Scan for the cell matching the given text and deliver its (X, Y) coordinate at center. 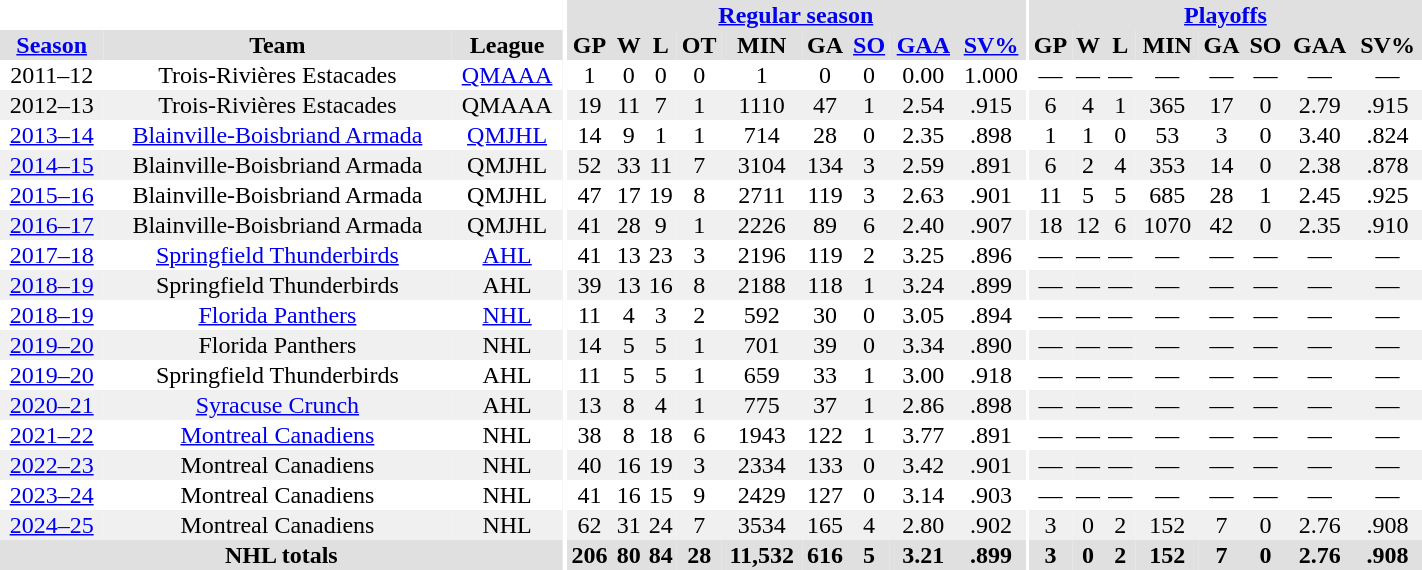
3534 (762, 525)
24 (661, 525)
Season (52, 45)
30 (825, 315)
2011–12 (52, 75)
134 (825, 165)
2429 (762, 495)
701 (762, 345)
1.000 (992, 75)
2711 (762, 195)
3.21 (924, 555)
.918 (992, 375)
NHL totals (282, 555)
3.77 (924, 435)
.925 (1388, 195)
Playoffs (1226, 15)
2226 (762, 225)
2017–18 (52, 255)
714 (762, 135)
62 (589, 525)
685 (1167, 195)
52 (589, 165)
1070 (1167, 225)
2.45 (1320, 195)
2196 (762, 255)
40 (589, 465)
2012–13 (52, 105)
23 (661, 255)
15 (661, 495)
.896 (992, 255)
2.59 (924, 165)
42 (1221, 225)
616 (825, 555)
League (506, 45)
3.05 (924, 315)
127 (825, 495)
133 (825, 465)
118 (825, 285)
165 (825, 525)
11,532 (762, 555)
.824 (1388, 135)
3.14 (924, 495)
353 (1167, 165)
2188 (762, 285)
.907 (992, 225)
659 (762, 375)
.890 (992, 345)
2014–15 (52, 165)
2.63 (924, 195)
1943 (762, 435)
0.00 (924, 75)
2021–22 (52, 435)
365 (1167, 105)
3.40 (1320, 135)
3.34 (924, 345)
.910 (1388, 225)
2.54 (924, 105)
84 (661, 555)
.902 (992, 525)
3.24 (924, 285)
2.38 (1320, 165)
2015–16 (52, 195)
Syracuse Crunch (277, 405)
37 (825, 405)
592 (762, 315)
Team (277, 45)
122 (825, 435)
2.40 (924, 225)
3.25 (924, 255)
2.80 (924, 525)
.894 (992, 315)
2334 (762, 465)
53 (1167, 135)
3.42 (924, 465)
2020–21 (52, 405)
89 (825, 225)
38 (589, 435)
2.86 (924, 405)
3.00 (924, 375)
.878 (1388, 165)
2024–25 (52, 525)
31 (629, 525)
OT (700, 45)
2023–24 (52, 495)
2013–14 (52, 135)
775 (762, 405)
1110 (762, 105)
Regular season (796, 15)
.903 (992, 495)
2.79 (1320, 105)
206 (589, 555)
80 (629, 555)
3104 (762, 165)
12 (1088, 225)
2016–17 (52, 225)
2022–23 (52, 465)
